Output the (x, y) coordinate of the center of the cell containing the given text.  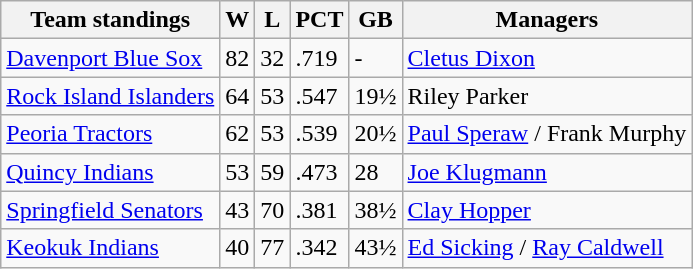
.473 (320, 172)
43½ (376, 248)
Quincy Indians (110, 172)
43 (238, 210)
.381 (320, 210)
64 (238, 96)
19½ (376, 96)
.539 (320, 134)
.719 (320, 58)
38½ (376, 210)
Cletus Dixon (547, 58)
Team standings (110, 20)
Riley Parker (547, 96)
.547 (320, 96)
Managers (547, 20)
Peoria Tractors (110, 134)
Joe Klugmann (547, 172)
Ed Sicking / Ray Caldwell (547, 248)
GB (376, 20)
Rock Island Islanders (110, 96)
82 (238, 58)
32 (272, 58)
62 (238, 134)
28 (376, 172)
.342 (320, 248)
59 (272, 172)
40 (238, 248)
Paul Speraw / Frank Murphy (547, 134)
L (272, 20)
Keokuk Indians (110, 248)
Davenport Blue Sox (110, 58)
20½ (376, 134)
W (238, 20)
70 (272, 210)
77 (272, 248)
- (376, 58)
Clay Hopper (547, 210)
Springfield Senators (110, 210)
PCT (320, 20)
